Determine the [x, y] coordinate at the center of the cell enclosing the given text.  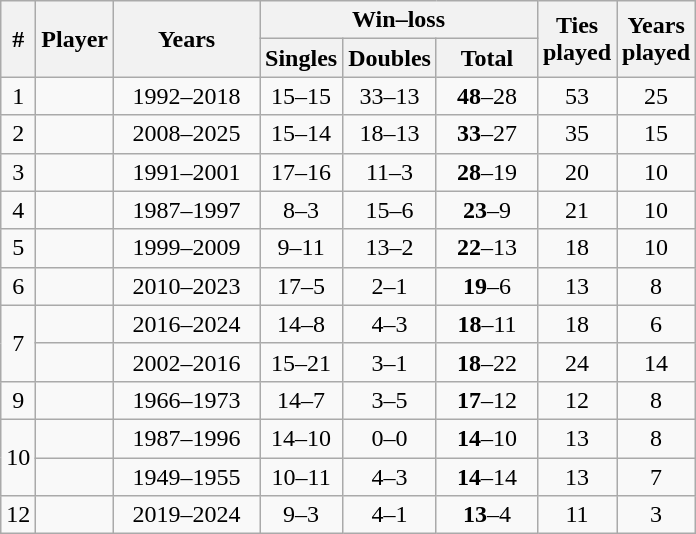
2 [18, 134]
17–5 [302, 286]
2016–2024 [187, 324]
53 [576, 96]
5 [18, 248]
Yearsplayed [656, 39]
# [18, 39]
Tiesplayed [576, 39]
35 [576, 134]
13–2 [390, 248]
1949–1955 [187, 477]
8–3 [302, 210]
Player [75, 39]
15–14 [302, 134]
1 [18, 96]
2019–2024 [187, 515]
1991–2001 [187, 172]
3–1 [390, 362]
14–14 [486, 477]
28–19 [486, 172]
20 [576, 172]
14–7 [302, 400]
4–1 [390, 515]
15 [656, 134]
17–12 [486, 400]
24 [576, 362]
9 [18, 400]
Total [486, 58]
15–21 [302, 362]
48–28 [486, 96]
13–4 [486, 515]
Singles [302, 58]
23–9 [486, 210]
14 [656, 362]
1966–1973 [187, 400]
Win–loss [399, 20]
18–11 [486, 324]
9–3 [302, 515]
14–8 [302, 324]
Years [187, 39]
1992–2018 [187, 96]
18–22 [486, 362]
1987–1997 [187, 210]
21 [576, 210]
Doubles [390, 58]
0–0 [390, 438]
18–13 [390, 134]
33–27 [486, 134]
10–11 [302, 477]
9–11 [302, 248]
33–13 [390, 96]
2–1 [390, 286]
17–16 [302, 172]
25 [656, 96]
2008–2025 [187, 134]
1987–1996 [187, 438]
19–6 [486, 286]
2002–2016 [187, 362]
4 [18, 210]
11–3 [390, 172]
15–6 [390, 210]
22–13 [486, 248]
15–15 [302, 96]
3–5 [390, 400]
1999–2009 [187, 248]
11 [576, 515]
2010–2023 [187, 286]
